From the cell containing the given text, extract its center point as (X, Y) coordinate. 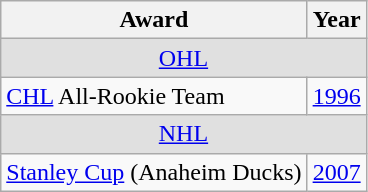
2007 (336, 172)
Award (154, 20)
Stanley Cup (Anaheim Ducks) (154, 172)
NHL (184, 134)
OHL (184, 58)
CHL All-Rookie Team (154, 96)
Year (336, 20)
1996 (336, 96)
